Capture the cell that displays the provided text and extract its [x, y] central coordinate. 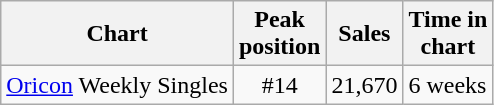
#14 [279, 85]
21,670 [364, 85]
Oricon Weekly Singles [118, 85]
Chart [118, 34]
Time inchart [448, 34]
6 weeks [448, 85]
Peakposition [279, 34]
Sales [364, 34]
